Find where the given text appears and provide that cell's center as (x, y) coordinate. 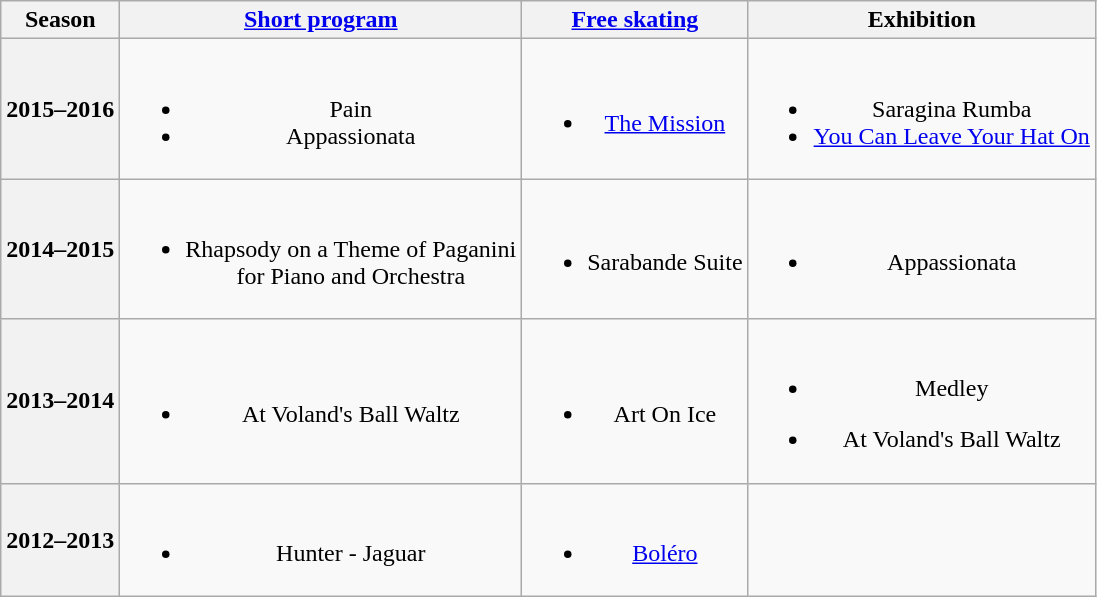
2013–2014 (60, 401)
Medley At Voland's Ball Waltz (922, 401)
Season (60, 20)
Short program (321, 20)
2015–2016 (60, 109)
At Voland's Ball Waltz (321, 401)
The Mission (635, 109)
Boléro (635, 540)
Free skating (635, 20)
Sarabande Suite (635, 249)
2012–2013 (60, 540)
Appassionata (922, 249)
Hunter - Jaguar (321, 540)
Pain Appassionata (321, 109)
Exhibition (922, 20)
2014–2015 (60, 249)
Saragina Rumba You Can Leave Your Hat On (922, 109)
Art On Ice (635, 401)
Rhapsody on a Theme of Paganini for Piano and Orchestra (321, 249)
